Find where the given text appears and provide that cell's center as (X, Y) coordinate. 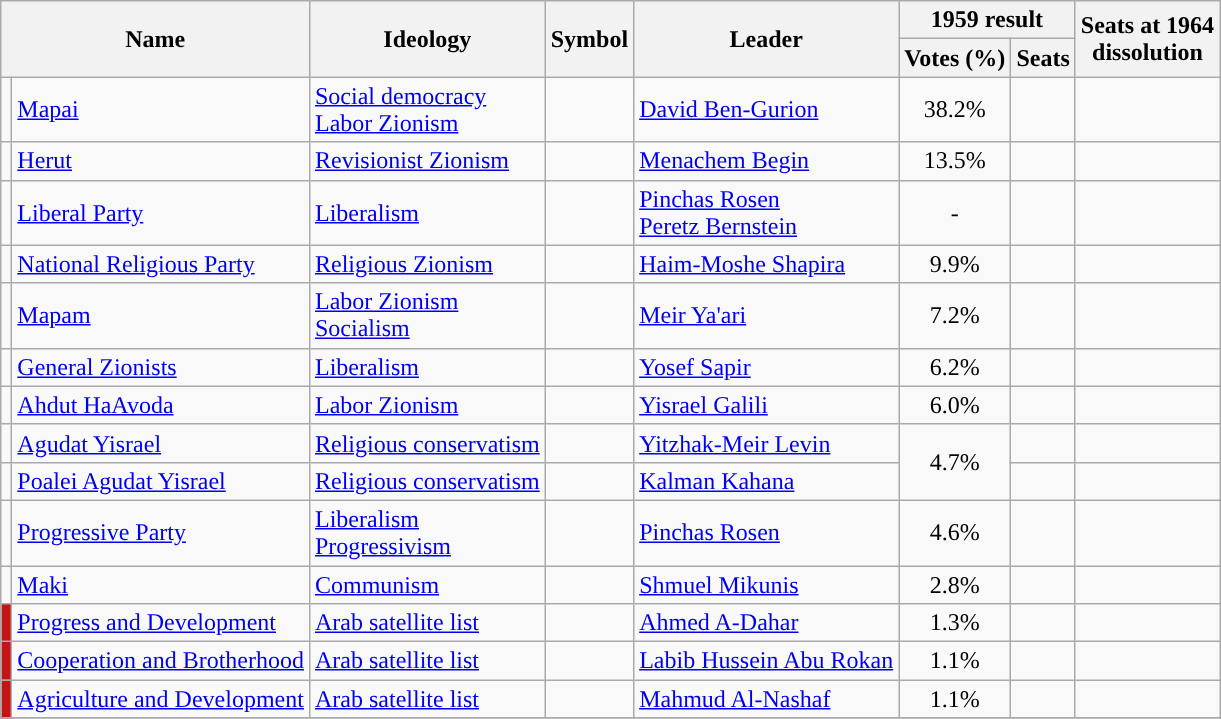
David Ben-Gurion (766, 110)
National Religious Party (161, 264)
Mahmud Al-Nashaf (766, 699)
Liberal Party (161, 212)
Meir Ya'ari (766, 316)
1.3% (955, 623)
Haim-Moshe Shapira (766, 264)
LiberalismProgressivism (427, 532)
Yisrael Galili (766, 405)
4.6% (955, 532)
Leader (766, 39)
Revisionist Zionism (427, 161)
Progressive Party (161, 532)
9.9% (955, 264)
13.5% (955, 161)
Communism (427, 585)
1959 result (988, 20)
Agudat Yisrael (161, 443)
Poalei Agudat Yisrael (161, 481)
Name (156, 39)
Labor ZionismSocialism (427, 316)
Herut (161, 161)
Yosef Sapir (766, 367)
Labor Zionism (427, 405)
Ahdut HaAvoda (161, 405)
2.8% (955, 585)
Mapam (161, 316)
General Zionists (161, 367)
7.2% (955, 316)
6.2% (955, 367)
Votes (%) (955, 58)
Pinchas Rosen (766, 532)
Symbol (589, 39)
Yitzhak-Meir Levin (766, 443)
Maki (161, 585)
Labib Hussein Abu Rokan (766, 661)
6.0% (955, 405)
Pinchas RosenPeretz Bernstein (766, 212)
Seats (1043, 58)
Agriculture and Development (161, 699)
Menachem Begin (766, 161)
Seats at 1964dissolution (1147, 39)
Cooperation and Brotherhood (161, 661)
Shmuel Mikunis (766, 585)
Progress and Development (161, 623)
Ahmed A-Dahar (766, 623)
Religious Zionism (427, 264)
Ideology (427, 39)
Mapai (161, 110)
- (955, 212)
4.7% (955, 462)
Social democracyLabor Zionism (427, 110)
38.2% (955, 110)
Kalman Kahana (766, 481)
